Find where the given text appears and provide that cell's center as [x, y] coordinate. 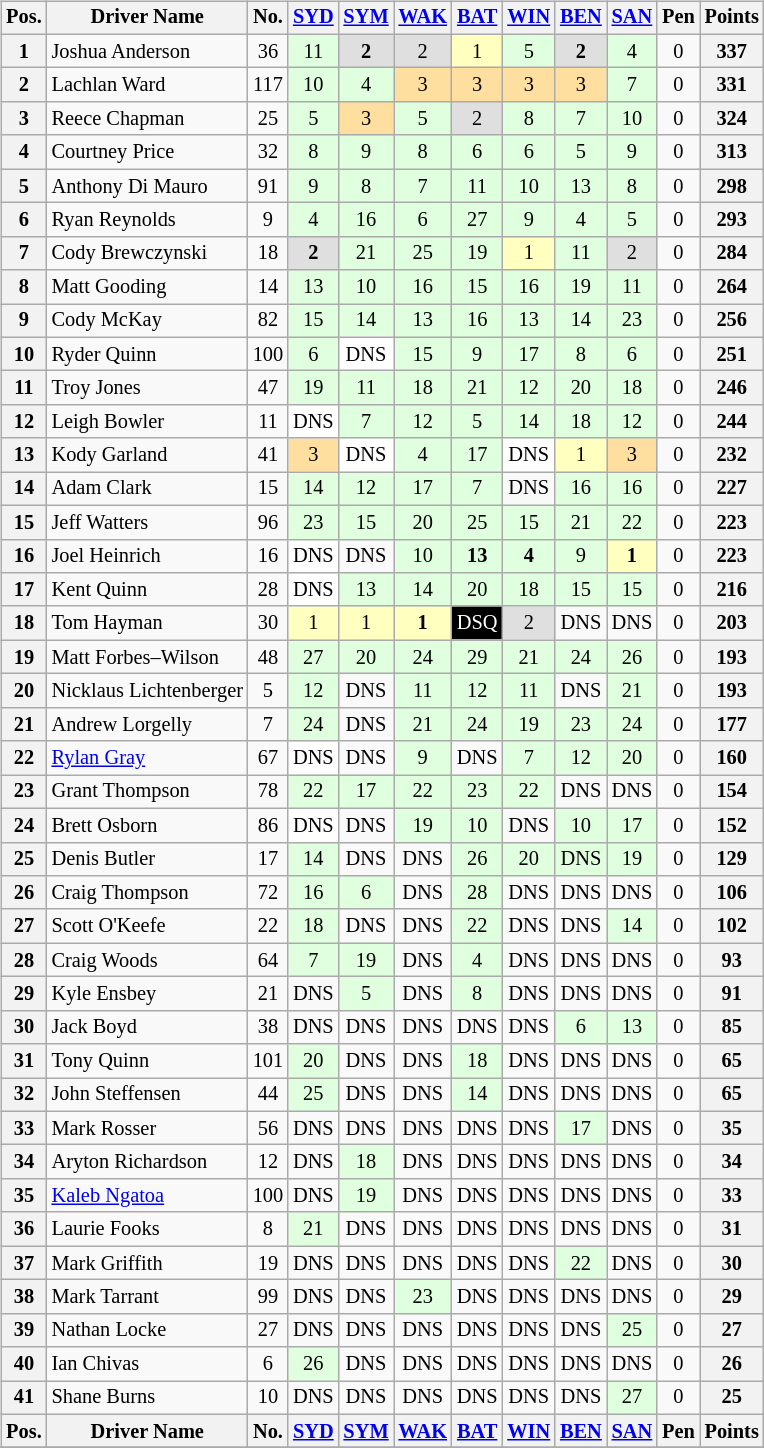
160 [732, 758]
Nicklaus Lichtenberger [148, 691]
Andrew Lorgelly [148, 724]
324 [732, 119]
93 [732, 960]
152 [732, 825]
72 [268, 893]
Shane Burns [148, 1398]
Joel Heinrich [148, 556]
John Steffensen [148, 1095]
78 [268, 792]
Nathan Locke [148, 1330]
Kyle Ensbey [148, 994]
85 [732, 1027]
Kaleb Ngatoa [148, 1196]
227 [732, 489]
Tony Quinn [148, 1061]
154 [732, 792]
232 [732, 455]
Lachlan Ward [148, 85]
203 [732, 623]
39 [24, 1330]
Troy Jones [148, 388]
298 [732, 186]
264 [732, 287]
48 [268, 657]
Mark Rosser [148, 1128]
117 [268, 85]
Courtney Price [148, 152]
293 [732, 220]
96 [268, 522]
Ryder Quinn [148, 354]
Matt Gooding [148, 287]
101 [268, 1061]
Mark Griffith [148, 1263]
82 [268, 321]
Grant Thompson [148, 792]
177 [732, 724]
Leigh Bowler [148, 422]
Tom Hayman [148, 623]
Reece Chapman [148, 119]
Ian Chivas [148, 1364]
313 [732, 152]
Jeff Watters [148, 522]
Kody Garland [148, 455]
Jack Boyd [148, 1027]
Cody Brewczynski [148, 253]
DSQ [477, 623]
99 [268, 1297]
Craig Woods [148, 960]
Mark Tarrant [148, 1297]
67 [268, 758]
129 [732, 859]
86 [268, 825]
56 [268, 1128]
102 [732, 926]
40 [24, 1364]
244 [732, 422]
331 [732, 85]
Rylan Gray [148, 758]
251 [732, 354]
44 [268, 1095]
Laurie Fooks [148, 1229]
Brett Osborn [148, 825]
Scott O'Keefe [148, 926]
Cody McKay [148, 321]
284 [732, 253]
37 [24, 1263]
Kent Quinn [148, 590]
Anthony Di Mauro [148, 186]
Joshua Anderson [148, 51]
Aryton Richardson [148, 1162]
Craig Thompson [148, 893]
Adam Clark [148, 489]
47 [268, 388]
Ryan Reynolds [148, 220]
64 [268, 960]
Denis Butler [148, 859]
Matt Forbes–Wilson [148, 657]
246 [732, 388]
337 [732, 51]
106 [732, 893]
216 [732, 590]
256 [732, 321]
